Provide the (X, Y) coordinate of the cell's center where the given text is located.  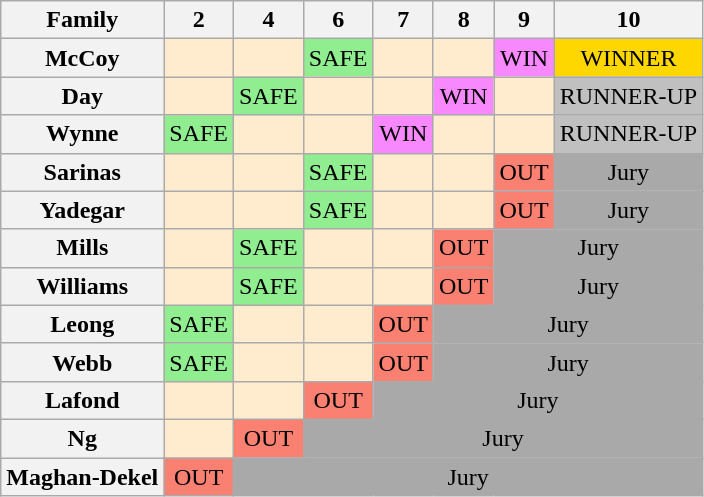
10 (628, 20)
Day (82, 96)
7 (403, 20)
Lafond (82, 400)
Mills (82, 248)
Ng (82, 438)
Wynne (82, 134)
4 (269, 20)
Family (82, 20)
Williams (82, 286)
Maghan-Dekel (82, 477)
Leong (82, 324)
6 (338, 20)
2 (199, 20)
Yadegar (82, 210)
Sarinas (82, 172)
McCoy (82, 58)
WINNER (628, 58)
8 (463, 20)
Webb (82, 362)
9 (524, 20)
